Extract the (X, Y) coordinate from the center of the cell holding the provided text.  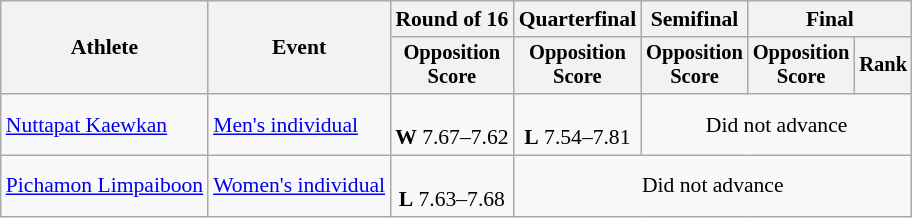
Round of 16 (452, 19)
Athlete (104, 48)
Nuttapat Kaewkan (104, 124)
Men's individual (299, 124)
Pichamon Limpaiboon (104, 186)
Rank (883, 66)
Event (299, 48)
Women's individual (299, 186)
W 7.67–7.62 (452, 124)
L 7.54–7.81 (578, 124)
Final (830, 19)
Quarterfinal (578, 19)
L 7.63–7.68 (452, 186)
Semifinal (694, 19)
